Extract the [x, y] coordinate from the center of the cell holding the provided text.  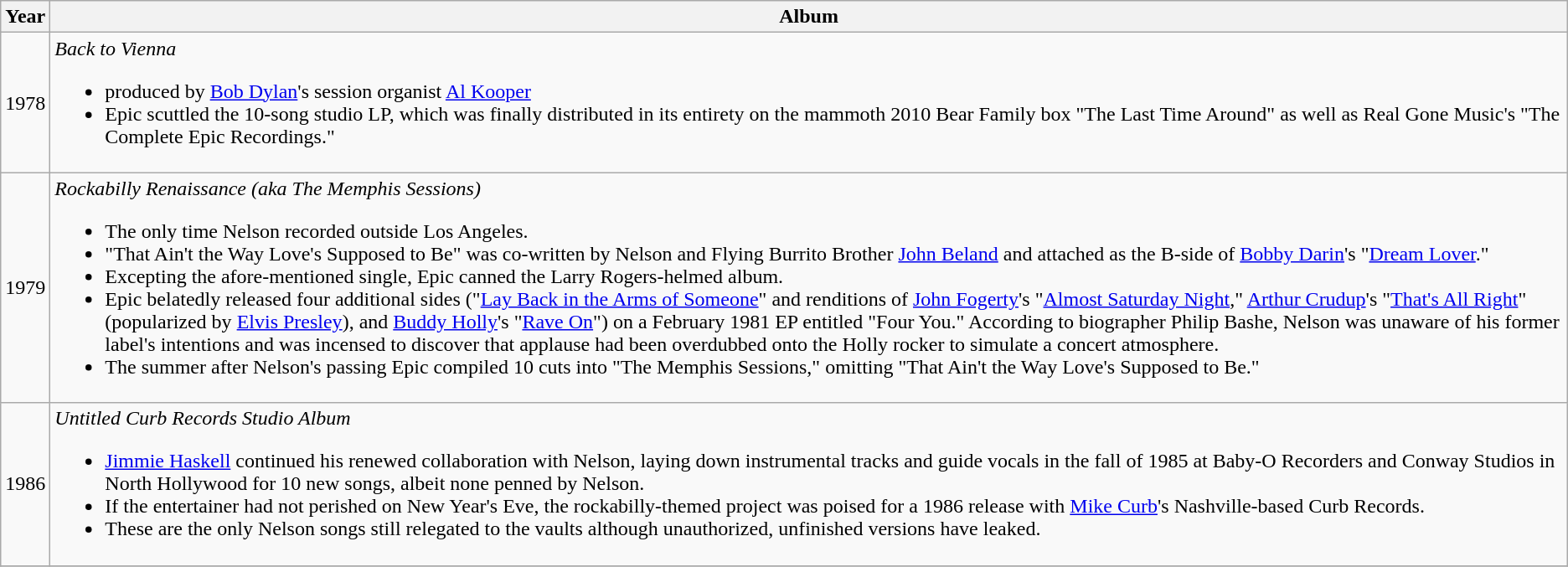
1986 [25, 484]
1978 [25, 102]
Year [25, 17]
1979 [25, 288]
Album [809, 17]
